For the text-containing cell, return its midpoint in [X, Y] coordinate format. 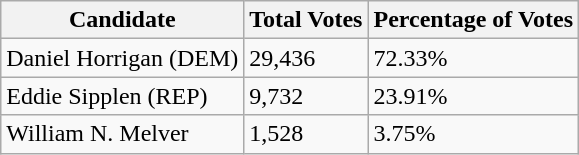
Candidate [122, 20]
Daniel Horrigan (DEM) [122, 58]
William N. Melver [122, 134]
9,732 [306, 96]
72.33% [474, 58]
Percentage of Votes [474, 20]
1,528 [306, 134]
Eddie Sipplen (REP) [122, 96]
Total Votes [306, 20]
23.91% [474, 96]
3.75% [474, 134]
29,436 [306, 58]
